Identify which cell holds the provided text, then report its (X, Y) central coordinate. 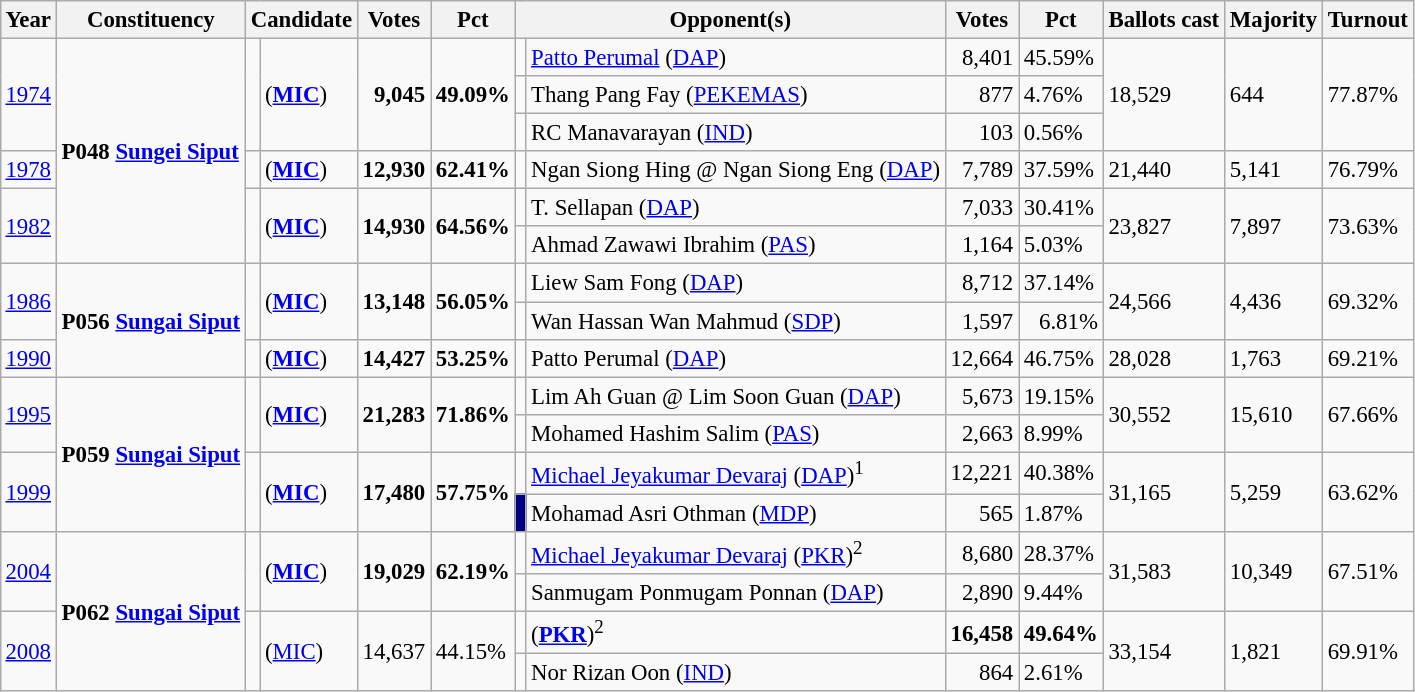
73.63% (1368, 226)
RC Manavarayan (IND) (736, 133)
9.44% (1062, 593)
(PKR)2 (736, 632)
Year (28, 20)
67.66% (1368, 414)
Mohamad Asri Othman (MDP) (736, 513)
2004 (28, 572)
T. Sellapan (DAP) (736, 208)
12,664 (982, 358)
Candidate (301, 20)
1995 (28, 414)
877 (982, 95)
Turnout (1368, 20)
1986 (28, 302)
1978 (28, 170)
1,597 (982, 321)
Sanmugam Ponmugam Ponnan (DAP) (736, 593)
8,401 (982, 57)
5,673 (982, 396)
13,148 (394, 302)
1,821 (1273, 651)
7,789 (982, 170)
14,930 (394, 226)
46.75% (1062, 358)
Ngan Siong Hing @ Ngan Siong Eng (DAP) (736, 170)
49.09% (474, 94)
24,566 (1164, 302)
2,663 (982, 433)
16,458 (982, 632)
0.56% (1062, 133)
18,529 (1164, 94)
31,165 (1164, 492)
63.62% (1368, 492)
Wan Hassan Wan Mahmud (SDP) (736, 321)
1,763 (1273, 358)
P062 Sungai Siput (150, 612)
1.87% (1062, 513)
21,283 (394, 414)
2008 (28, 651)
Michael Jeyakumar Devaraj (DAP)1 (736, 473)
Michael Jeyakumar Devaraj (PKR)2 (736, 553)
77.87% (1368, 94)
14,637 (394, 651)
4,436 (1273, 302)
45.59% (1062, 57)
Ahmad Zawawi Ibrahim (PAS) (736, 245)
7,033 (982, 208)
10,349 (1273, 572)
644 (1273, 94)
Liew Sam Fong (DAP) (736, 283)
69.21% (1368, 358)
19.15% (1062, 396)
40.38% (1062, 473)
P056 Sungai Siput (150, 320)
67.51% (1368, 572)
56.05% (474, 302)
103 (982, 133)
33,154 (1164, 651)
1999 (28, 492)
864 (982, 673)
1974 (28, 94)
12,221 (982, 473)
1,164 (982, 245)
17,480 (394, 492)
69.32% (1368, 302)
Thang Pang Fay (PEKEMAS) (736, 95)
5.03% (1062, 245)
Opponent(s) (730, 20)
Ballots cast (1164, 20)
30,552 (1164, 414)
Lim Ah Guan @ Lim Soon Guan (DAP) (736, 396)
2.61% (1062, 673)
2,890 (982, 593)
21,440 (1164, 170)
Mohamed Hashim Salim (PAS) (736, 433)
53.25% (474, 358)
19,029 (394, 572)
69.91% (1368, 651)
1990 (28, 358)
6.81% (1062, 321)
37.14% (1062, 283)
30.41% (1062, 208)
49.64% (1062, 632)
P048 Sungei Siput (150, 151)
14,427 (394, 358)
Constituency (150, 20)
9,045 (394, 94)
44.15% (474, 651)
12,930 (394, 170)
23,827 (1164, 226)
5,259 (1273, 492)
57.75% (474, 492)
28,028 (1164, 358)
62.41% (474, 170)
8.99% (1062, 433)
15,610 (1273, 414)
8,712 (982, 283)
Nor Rizan Oon (IND) (736, 673)
565 (982, 513)
1982 (28, 226)
71.86% (474, 414)
8,680 (982, 553)
62.19% (474, 572)
7,897 (1273, 226)
76.79% (1368, 170)
37.59% (1062, 170)
28.37% (1062, 553)
Majority (1273, 20)
P059 Sungai Siput (150, 454)
31,583 (1164, 572)
5,141 (1273, 170)
4.76% (1062, 95)
64.56% (474, 226)
